Return [x, y] of the center of cell containing provided text 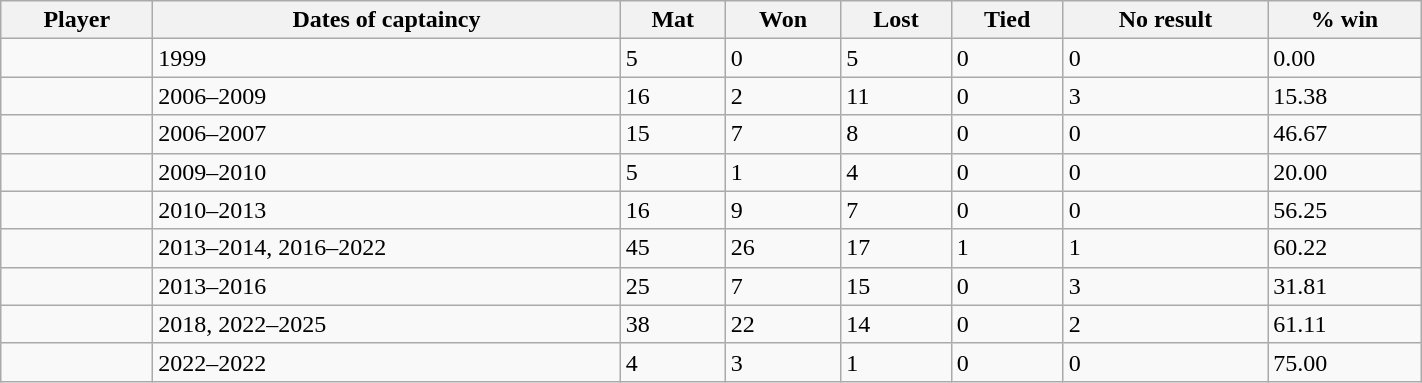
45 [672, 248]
11 [896, 96]
61.11 [1344, 324]
75.00 [1344, 362]
20.00 [1344, 172]
26 [783, 248]
25 [672, 286]
Tied [1007, 20]
2006–2007 [387, 134]
2013–2016 [387, 286]
9 [783, 210]
Won [783, 20]
No result [1166, 20]
0.00 [1344, 58]
2009–2010 [387, 172]
46.67 [1344, 134]
15.38 [1344, 96]
2022–2022 [387, 362]
8 [896, 134]
Dates of captaincy [387, 20]
56.25 [1344, 210]
31.81 [1344, 286]
1999 [387, 58]
14 [896, 324]
Player [77, 20]
Lost [896, 20]
2018, 2022–2025 [387, 324]
60.22 [1344, 248]
2010–2013 [387, 210]
38 [672, 324]
Mat [672, 20]
17 [896, 248]
2013–2014, 2016–2022 [387, 248]
% win [1344, 20]
2006–2009 [387, 96]
22 [783, 324]
